For the text-containing cell, return its midpoint in [x, y] coordinate format. 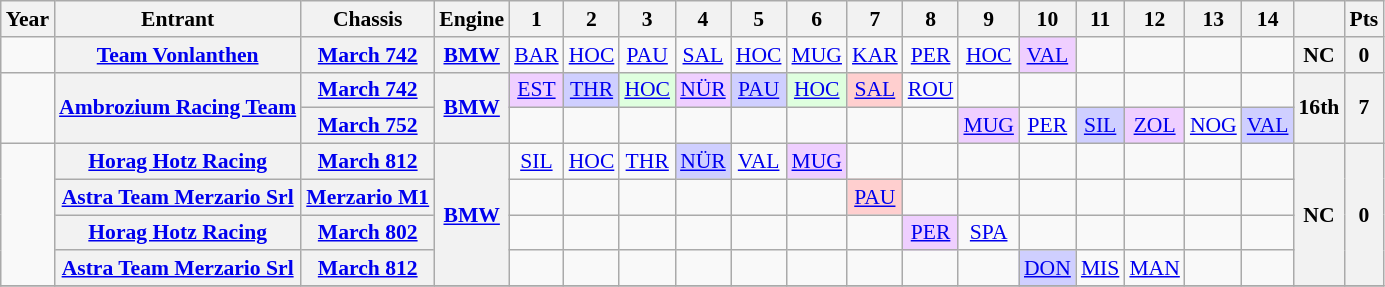
11 [1100, 19]
BAR [536, 55]
SPA [988, 233]
MIS [1100, 269]
Entrant [178, 19]
1 [536, 19]
3 [647, 19]
9 [988, 19]
5 [759, 19]
MAN [1154, 269]
12 [1154, 19]
EST [536, 90]
2 [592, 19]
Chassis [368, 19]
Year [28, 19]
March 802 [368, 233]
14 [1268, 19]
16th [1320, 108]
NOG [1214, 126]
13 [1214, 19]
Merzario M1 [368, 197]
DON [1048, 269]
ROU [931, 90]
March 752 [368, 126]
ZOL [1154, 126]
4 [703, 19]
10 [1048, 19]
6 [816, 19]
8 [931, 19]
Team Vonlanthen [178, 55]
Engine [472, 19]
KAR [875, 55]
Pts [1364, 19]
Ambrozium Racing Team [178, 108]
